Pinpoint the cell where the given text exists, returning its [X, Y] midpoint coordinate. 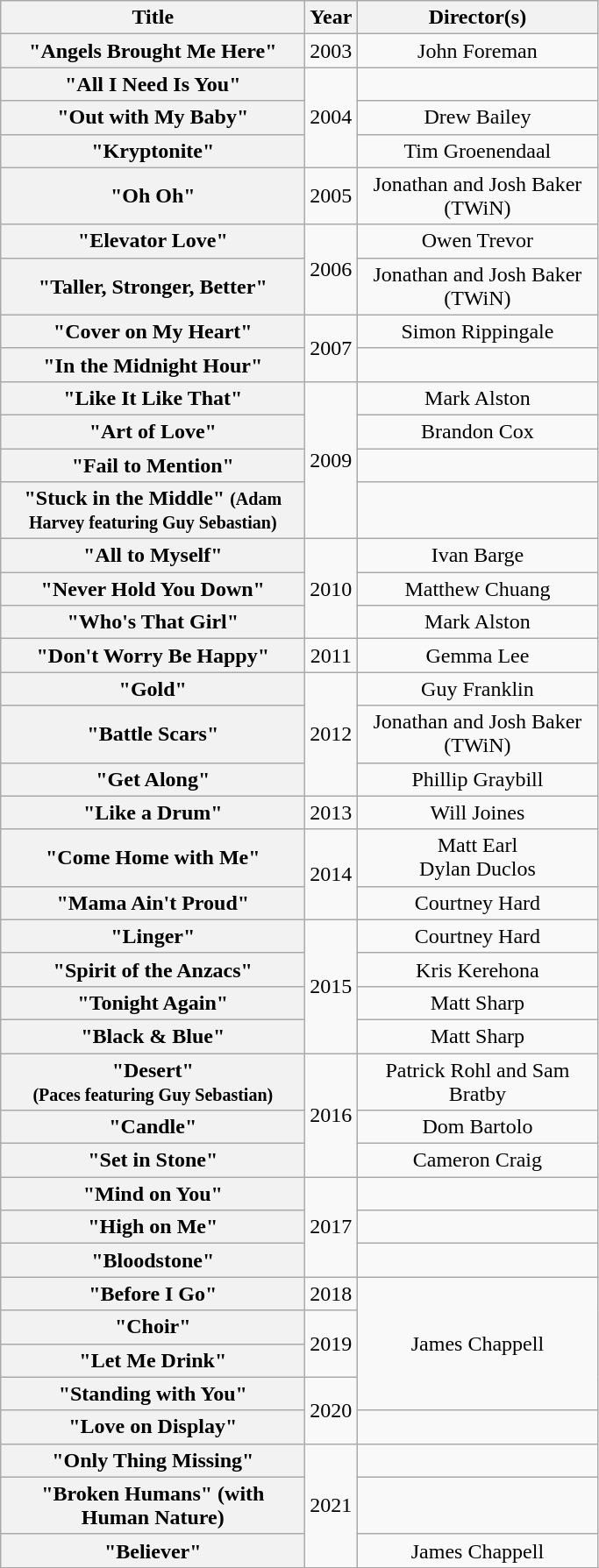
"Don't Worry Be Happy" [153, 656]
"Cover on My Heart" [153, 331]
2003 [332, 51]
Drew Bailey [477, 117]
Tim Groenendaal [477, 151]
"Battle Scars" [153, 734]
"Gold" [153, 689]
2010 [332, 589]
Dom Bartolo [477, 1127]
"Let Me Drink" [153, 1360]
"All to Myself" [153, 556]
"Linger" [153, 936]
"Stuck in the Middle" (Adam Harvey featuring Guy Sebastian) [153, 510]
"Black & Blue" [153, 1036]
"Desert"(Paces featuring Guy Sebastian) [153, 1082]
Ivan Barge [477, 556]
2011 [332, 656]
Gemma Lee [477, 656]
Kris Kerehona [477, 969]
2016 [332, 1115]
"Fail to Mention" [153, 465]
2020 [332, 1410]
2013 [332, 812]
Owen Trevor [477, 241]
"Kryptonite" [153, 151]
2005 [332, 196]
"Only Thing Missing" [153, 1460]
Will Joines [477, 812]
"Mama Ain't Proud" [153, 903]
"Standing with You" [153, 1394]
2012 [332, 734]
"Broken Humans" (with Human Nature) [153, 1506]
Brandon Cox [477, 431]
"Taller, Stronger, Better" [153, 286]
"Elevator Love" [153, 241]
"Candle" [153, 1127]
2018 [332, 1294]
Director(s) [477, 18]
"Oh Oh" [153, 196]
"Come Home with Me" [153, 857]
2015 [332, 986]
Year [332, 18]
2009 [332, 459]
Phillip Graybill [477, 779]
2007 [332, 348]
Matt EarlDylan Duclos [477, 857]
"Mind on You" [153, 1194]
2019 [332, 1344]
"Choir" [153, 1327]
John Foreman [477, 51]
2017 [332, 1227]
2006 [332, 270]
"Spirit of the Anzacs" [153, 969]
"Art of Love" [153, 431]
"Get Along" [153, 779]
"In the Midnight Hour" [153, 365]
Simon Rippingale [477, 331]
"Believer" [153, 1550]
Patrick Rohl and Sam Bratby [477, 1082]
"Out with My Baby" [153, 117]
"Angels Brought Me Here" [153, 51]
Title [153, 18]
"Before I Go" [153, 1294]
Guy Franklin [477, 689]
"Never Hold You Down" [153, 589]
"High on Me" [153, 1227]
Matthew Chuang [477, 589]
"Like a Drum" [153, 812]
2021 [332, 1506]
"Love on Display" [153, 1427]
"Who's That Girl" [153, 622]
2004 [332, 117]
"Like It Like That" [153, 398]
"Set in Stone" [153, 1160]
"Bloodstone" [153, 1260]
Cameron Craig [477, 1160]
2014 [332, 875]
"Tonight Again" [153, 1003]
"All I Need Is You" [153, 84]
